Pinpoint the cell where the given text exists, returning its [X, Y] midpoint coordinate. 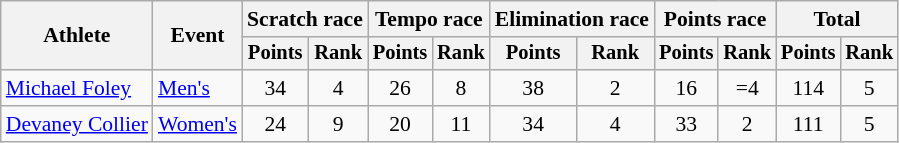
38 [534, 88]
11 [461, 124]
9 [338, 124]
33 [686, 124]
Scratch race [305, 19]
=4 [747, 88]
111 [808, 124]
Michael Foley [77, 88]
20 [400, 124]
16 [686, 88]
Tempo race [429, 19]
Event [198, 36]
Total [837, 19]
Elimination race [572, 19]
Points race [715, 19]
114 [808, 88]
8 [461, 88]
Men's [198, 88]
Devaney Collier [77, 124]
24 [275, 124]
Women's [198, 124]
26 [400, 88]
Athlete [77, 36]
